Locate the cell with the specified text and output its [x, y] center coordinate. 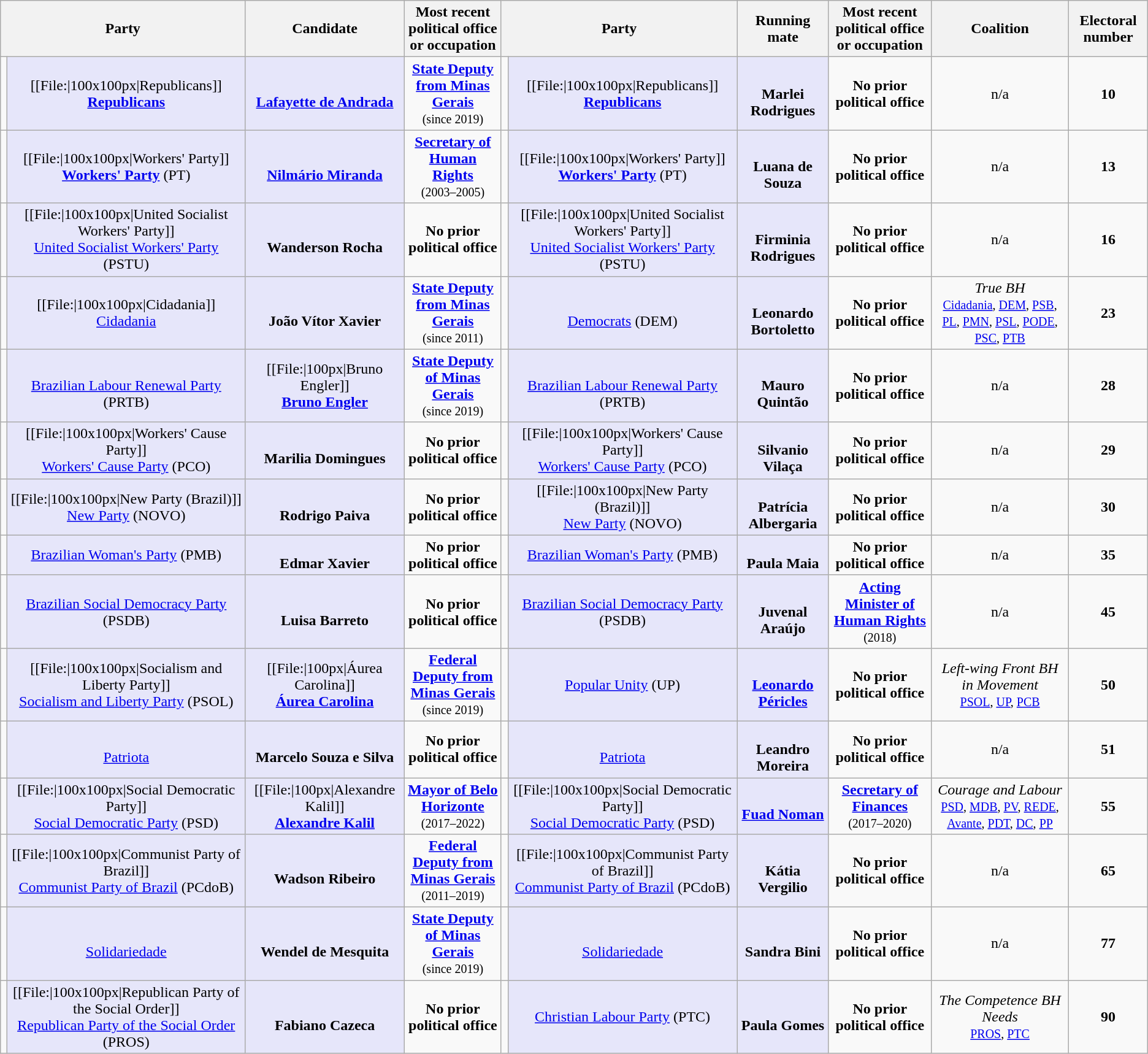
51 [1108, 749]
Edmar Xavier [325, 555]
45 [1108, 611]
16 [1108, 239]
João Vítor Xavier [325, 313]
90 [1108, 1017]
[[File:|100x100px|Cidadania]]Cidadania [126, 313]
Courage and LabourPSD, MDB, PV, REDE, Avante, PDT, DC, PP [1000, 806]
Left-wing Front BH in MovementPSOL, UP, PCB [1000, 685]
Rodrigo Paiva [325, 507]
28 [1108, 385]
30 [1108, 507]
Running mate [783, 29]
Marlei Rodrigues [783, 93]
[[File:|100px|Alexandre Kalil]]Alexandre Kalil [325, 806]
Federal Deputy from Minas Gerais(2011–2019) [453, 871]
Candidate [325, 29]
55 [1108, 806]
Coalition [1000, 29]
77 [1108, 944]
Federal Deputy from Minas Gerais(since 2019) [453, 685]
Democrats (DEM) [622, 313]
Popular Unity (UP) [622, 685]
Secretary of Finances(2017–2020) [879, 806]
Fabiano Cazeca [325, 1017]
Juvenal Araújo [783, 611]
Fuad Noman [783, 806]
Paula Maia [783, 555]
Mayor of Belo Horizonte(2017–2022) [453, 806]
Luana de Souza [783, 167]
Sandra Bini [783, 944]
50 [1108, 685]
Mauro Quintão [783, 385]
Patrícia Albergaria [783, 507]
Christian Labour Party (PTC) [622, 1017]
Silvanio Vilaça [783, 450]
[[File:|100px|Áurea Carolina]]Áurea Carolina [325, 685]
Luisa Barreto [325, 611]
Lafayette de Andrada [325, 93]
Wanderson Rocha [325, 239]
True BHCidadania, DEM, PSB, PL, PMN, PSL, PODE, PSC, PTB [1000, 313]
65 [1108, 871]
10 [1108, 93]
Electoral number [1108, 29]
Leonardo Péricles [783, 685]
Kátia Vergilio [783, 871]
[[File:|100x100px|Republican Party of the Social Order]]Republican Party of the Social Order (PROS) [126, 1017]
Secretary of Human Rights(2003–2005) [453, 167]
Marilia Domingues [325, 450]
35 [1108, 555]
Firminia Rodrigues [783, 239]
Paula Gomes [783, 1017]
Leandro Moreira [783, 749]
29 [1108, 450]
[[File:|100x100px|Socialism and Liberty Party]]Socialism and Liberty Party (PSOL) [126, 685]
23 [1108, 313]
State Deputy from Minas Gerais(since 2011) [453, 313]
Nilmário Miranda [325, 167]
The Competence BH NeedsPROS, PTC [1000, 1017]
Acting Minister of Human Rights(2018) [879, 611]
Wendel de Mesquita [325, 944]
Marcelo Souza e Silva [325, 749]
Wadson Ribeiro [325, 871]
[[File:|100px|Bruno Engler]]Bruno Engler [325, 385]
13 [1108, 167]
State Deputy from Minas Gerais(since 2019) [453, 93]
Leonardo Bortoletto [783, 313]
